Detect which cell encompasses the target text, then output its [x, y] center coordinate. 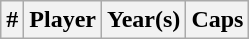
Caps [218, 20]
Player [63, 20]
# [12, 20]
Year(s) [144, 20]
